Provide the (x, y) coordinate of the cell's center where the given text is located.  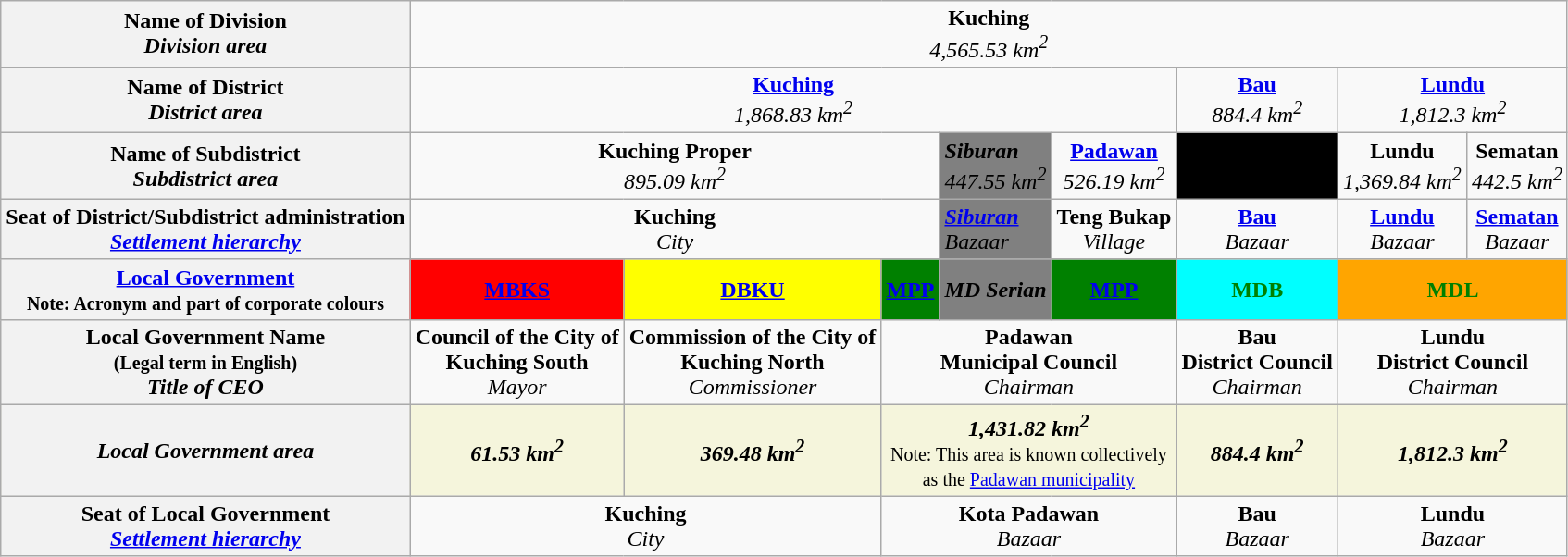
Seat of Local Government Settlement hierarchy (205, 526)
MBKS (516, 289)
884.4 km2 (1257, 452)
Lundu District Council Chairman (1452, 363)
Kota Padawan Bazaar (1029, 526)
DBKU (753, 289)
Teng Bukap Village (1114, 229)
1,812.3 km2 (1452, 452)
Padawan Municipal Council Chairman (1029, 363)
Name of Subdistrict Subdistrict area (205, 167)
MD Serian (996, 289)
Bau 884.4 km2 (1257, 100)
1,431.82 km2 Note: This area is known collectively as the Padawan municipality (1029, 452)
Siburan Bazaar (996, 229)
Sematan Bazaar (1516, 229)
MDB (1257, 289)
Name of Division Division area (205, 34)
Lundu 1,369.84 km2 (1401, 167)
Kuching Proper 895.09 km2 (675, 167)
Seat of District/Subdistrict administration Settlement hierarchy (205, 229)
Lundu 1,812.3 km2 (1452, 100)
Kuching 4,565.53 km2 (989, 34)
369.48 km2 (753, 452)
Local Government Note: Acronym and part of corporate colours (205, 289)
Padawan 526.19 km2 (1114, 167)
Siburan 447.55 km2 (996, 167)
MDL (1452, 289)
Kuching 1,868.83 km2 (793, 100)
Bau District Council Chairman (1257, 363)
Local Government Name (Legal term in English) Title of CEO (205, 363)
Council of the City of Kuching South Mayor (516, 363)
61.53 km2 (516, 452)
Local Government area (205, 452)
Name of District District area (205, 100)
Sematan 442.5 km2 (1516, 167)
Commission of the City of Kuching North Commissioner (753, 363)
